Capture the cell that displays the provided text and extract its (X, Y) central coordinate. 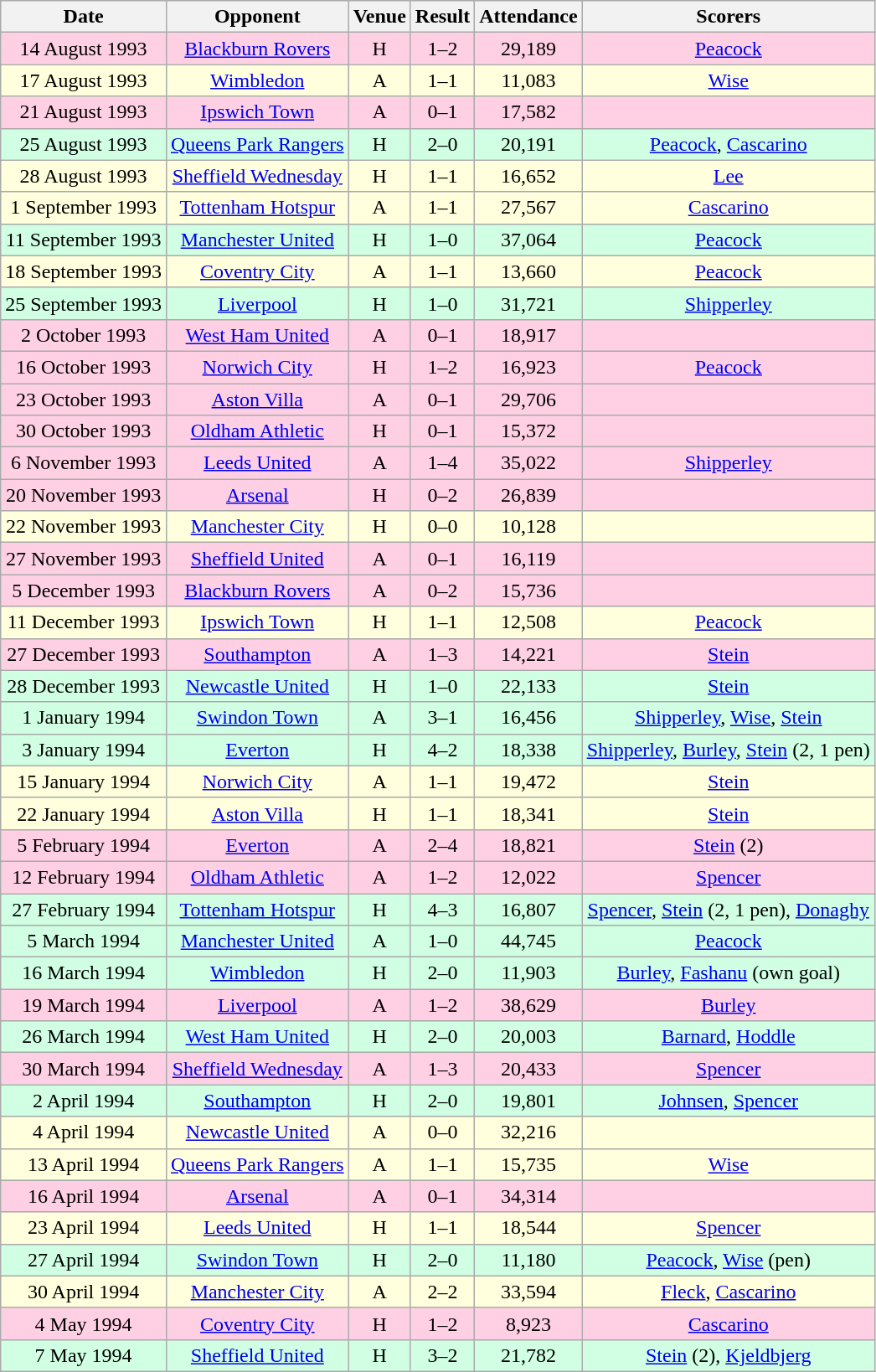
3–1 (442, 718)
Peacock, Cascarino (729, 144)
Attendance (528, 17)
16,652 (528, 176)
30 April 1994 (84, 1292)
2–4 (442, 845)
1–4 (442, 463)
32,216 (528, 1132)
Lee (729, 176)
18,544 (528, 1228)
Burley, Fashanu (own goal) (729, 973)
5 March 1994 (84, 941)
22 November 1993 (84, 527)
28 August 1993 (84, 176)
4 April 1994 (84, 1132)
15,736 (528, 591)
18,917 (528, 335)
25 September 1993 (84, 303)
5 February 1994 (84, 845)
15,372 (528, 431)
29,706 (528, 400)
Result (442, 17)
19,472 (528, 781)
14,221 (528, 654)
Scorers (729, 17)
Shipperley, Wise, Stein (729, 718)
2 October 1993 (84, 335)
18 September 1993 (84, 271)
Shipperley, Burley, Stein (2, 1 pen) (729, 750)
3–2 (442, 1355)
22 January 1994 (84, 813)
8,923 (528, 1323)
Venue (379, 17)
23 October 1993 (84, 400)
20,003 (528, 1037)
Date (84, 17)
19,801 (528, 1101)
15 January 1994 (84, 781)
27 February 1994 (84, 909)
20,433 (528, 1069)
Fleck, Cascarino (729, 1292)
13,660 (528, 271)
11,083 (528, 80)
16 April 1994 (84, 1196)
35,022 (528, 463)
16 March 1994 (84, 973)
33,594 (528, 1292)
6 November 1993 (84, 463)
20,191 (528, 144)
16,456 (528, 718)
12,022 (528, 877)
18,341 (528, 813)
23 April 1994 (84, 1228)
22,133 (528, 686)
13 April 1994 (84, 1164)
12,508 (528, 622)
4 May 1994 (84, 1323)
14 August 1993 (84, 49)
19 March 1994 (84, 1005)
21,782 (528, 1355)
21 August 1993 (84, 112)
16,807 (528, 909)
34,314 (528, 1196)
28 December 1993 (84, 686)
25 August 1993 (84, 144)
Stein (2), Kjeldbjerg (729, 1355)
30 October 1993 (84, 431)
18,338 (528, 750)
Spencer, Stein (2, 1 pen), Donaghy (729, 909)
15,735 (528, 1164)
1 September 1993 (84, 208)
26 March 1994 (84, 1037)
26,839 (528, 495)
16 October 1993 (84, 367)
16,119 (528, 559)
17 August 1993 (84, 80)
44,745 (528, 941)
4–3 (442, 909)
4–2 (442, 750)
27,567 (528, 208)
17,582 (528, 112)
11,180 (528, 1260)
5 December 1993 (84, 591)
2 April 1994 (84, 1101)
Opponent (257, 17)
30 March 1994 (84, 1069)
Barnard, Hoddle (729, 1037)
Peacock, Wise (pen) (729, 1260)
Burley (729, 1005)
29,189 (528, 49)
38,629 (528, 1005)
37,064 (528, 240)
2–2 (442, 1292)
11 December 1993 (84, 622)
Stein (2) (729, 845)
11,903 (528, 973)
27 November 1993 (84, 559)
27 December 1993 (84, 654)
11 September 1993 (84, 240)
31,721 (528, 303)
Johnsen, Spencer (729, 1101)
1 January 1994 (84, 718)
20 November 1993 (84, 495)
16,923 (528, 367)
12 February 1994 (84, 877)
10,128 (528, 527)
27 April 1994 (84, 1260)
3 January 1994 (84, 750)
7 May 1994 (84, 1355)
18,821 (528, 845)
